Search for the cell housing the specified text and yield its (x, y) center coordinate. 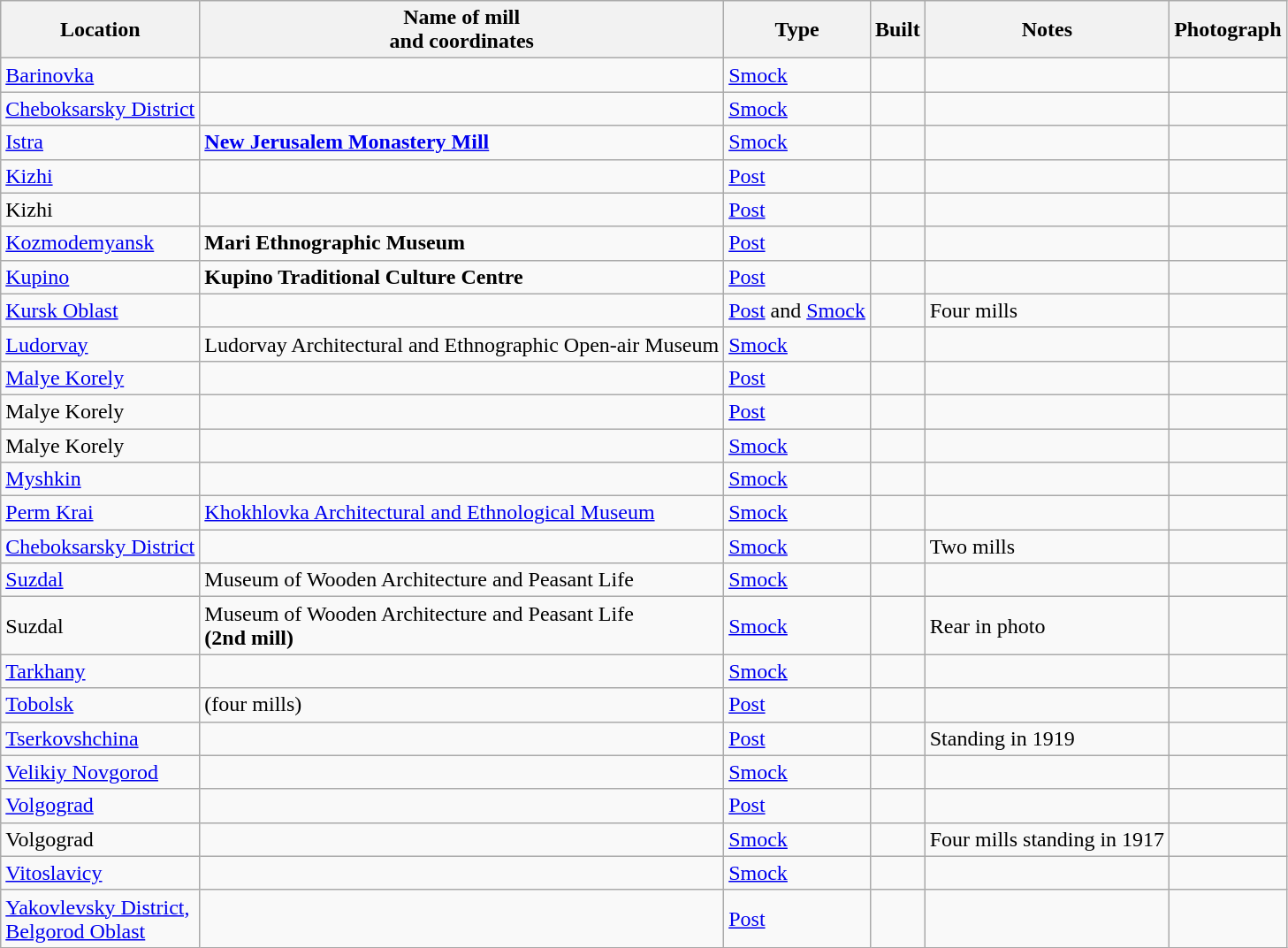
Vitoslavicy (101, 873)
Myshkin (101, 479)
Istra (101, 142)
Mari Ethnographic Museum (461, 243)
Type (797, 30)
Kupino (101, 277)
Post and Smock (797, 310)
Museum of Wooden Architecture and Peasant Life (461, 580)
Four mills standing in 1917 (1047, 839)
Kozmodemyansk (101, 243)
Built (897, 30)
Location (101, 30)
Velikiy Novgorod (101, 772)
Khokhlovka Architectural and Ethnological Museum (461, 513)
Ludorvay (101, 344)
Yakovlevsky District,Belgorod Oblast (101, 918)
Museum of Wooden Architecture and Peasant Life(2nd mill) (461, 626)
Four mills (1047, 310)
Perm Krai (101, 513)
Kupino Traditional Culture Centre (461, 277)
Standing in 1919 (1047, 738)
Tserkovshchina (101, 738)
(four mills) (461, 705)
Notes (1047, 30)
Ludorvay Architectural and Ethnographic Open-air Museum (461, 344)
Tarkhany (101, 671)
Name of milland coordinates (461, 30)
Barinovka (101, 75)
New Jerusalem Monastery Mill (461, 142)
Kursk Oblast (101, 310)
Photograph (1228, 30)
Two mills (1047, 547)
Tobolsk (101, 705)
Rear in photo (1047, 626)
